For the text-containing cell, return its midpoint in (x, y) coordinate format. 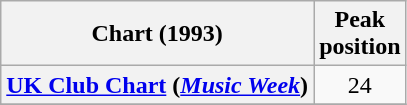
UK Club Chart (Music Week) (158, 85)
Peak position (360, 34)
Chart (1993) (158, 34)
24 (360, 85)
